Detect which cell encompasses the target text, then output its [X, Y] center coordinate. 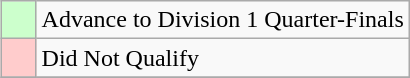
Did Not Qualify [222, 58]
Advance to Division 1 Quarter-Finals [222, 20]
